Detect which cell encompasses the target text, then output its [x, y] center coordinate. 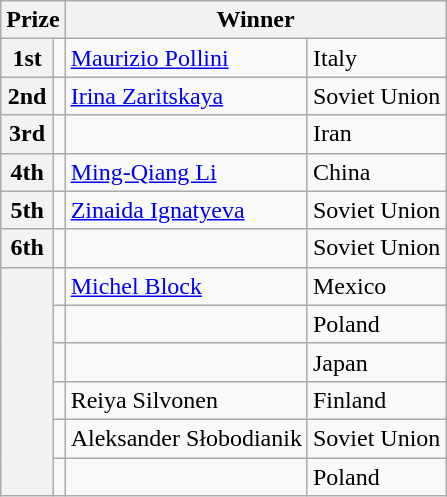
Maurizio Pollini [186, 58]
Irina Zaritskaya [186, 96]
Mexico [376, 286]
Aleksander Słobodianik [186, 438]
Italy [376, 58]
Prize [33, 20]
Zinaida Ignatyeva [186, 210]
Finland [376, 400]
Iran [376, 134]
6th [28, 248]
4th [28, 172]
5th [28, 210]
2nd [28, 96]
Winner [256, 20]
Japan [376, 362]
Michel Block [186, 286]
1st [28, 58]
China [376, 172]
Ming-Qiang Li [186, 172]
Reiya Silvonen [186, 400]
3rd [28, 134]
